Scan for the cell matching the given text and deliver its (x, y) coordinate at center. 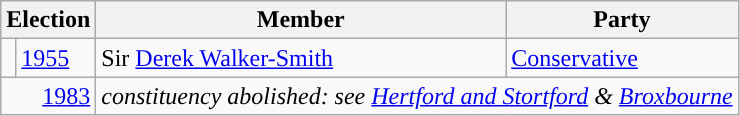
Conservative (622, 58)
Election (48, 20)
1955 (56, 58)
constituency abolished: see Hertford and Stortford & Broxbourne (417, 96)
Sir Derek Walker-Smith (301, 58)
Member (301, 20)
1983 (48, 96)
Party (622, 20)
